Determine the (x, y) coordinate at the center of the cell enclosing the given text.  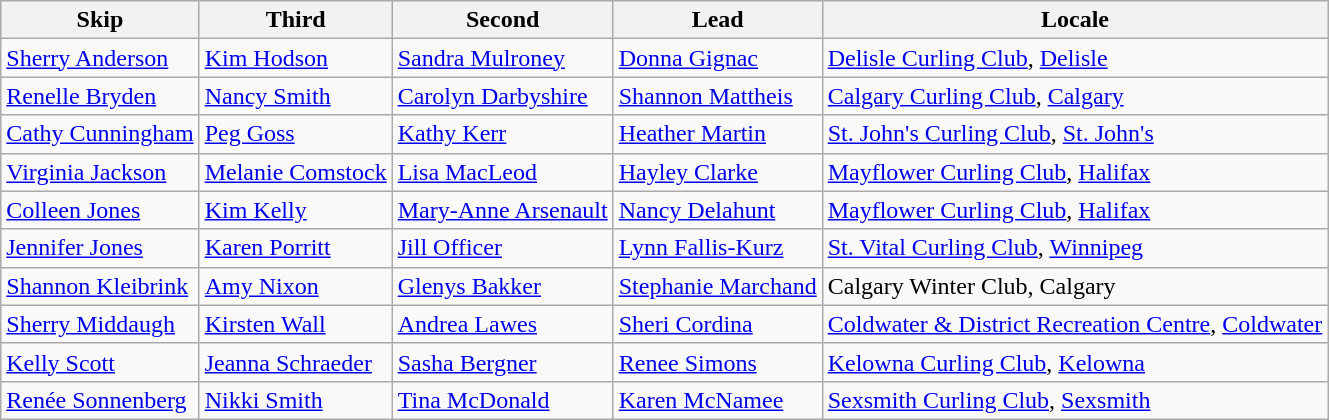
Skip (100, 20)
Renée Sonnenberg (100, 400)
Cathy Cunningham (100, 134)
Coldwater & District Recreation Centre, Coldwater (1075, 324)
Jeanna Schraeder (296, 362)
Lead (718, 20)
Calgary Winter Club, Calgary (1075, 286)
Kathy Kerr (502, 134)
Renelle Bryden (100, 96)
Karen Porritt (296, 248)
Nancy Smith (296, 96)
Hayley Clarke (718, 172)
Peg Goss (296, 134)
Lisa MacLeod (502, 172)
Renee Simons (718, 362)
Sandra Mulroney (502, 58)
Third (296, 20)
Kirsten Wall (296, 324)
Mary-Anne Arsenault (502, 210)
Andrea Lawes (502, 324)
Kelly Scott (100, 362)
Lynn Fallis-Kurz (718, 248)
Sheri Cordina (718, 324)
St. John's Curling Club, St. John's (1075, 134)
Virginia Jackson (100, 172)
Shannon Mattheis (718, 96)
Donna Gignac (718, 58)
Heather Martin (718, 134)
St. Vital Curling Club, Winnipeg (1075, 248)
Sherry Anderson (100, 58)
Sherry Middaugh (100, 324)
Kim Kelly (296, 210)
Karen McNamee (718, 400)
Kim Hodson (296, 58)
Kelowna Curling Club, Kelowna (1075, 362)
Nancy Delahunt (718, 210)
Calgary Curling Club, Calgary (1075, 96)
Jennifer Jones (100, 248)
Shannon Kleibrink (100, 286)
Sexsmith Curling Club, Sexsmith (1075, 400)
Amy Nixon (296, 286)
Nikki Smith (296, 400)
Sasha Bergner (502, 362)
Tina McDonald (502, 400)
Jill Officer (502, 248)
Glenys Bakker (502, 286)
Second (502, 20)
Carolyn Darbyshire (502, 96)
Melanie Comstock (296, 172)
Locale (1075, 20)
Stephanie Marchand (718, 286)
Colleen Jones (100, 210)
Delisle Curling Club, Delisle (1075, 58)
